Scan for the cell matching the given text and deliver its [X, Y] coordinate at center. 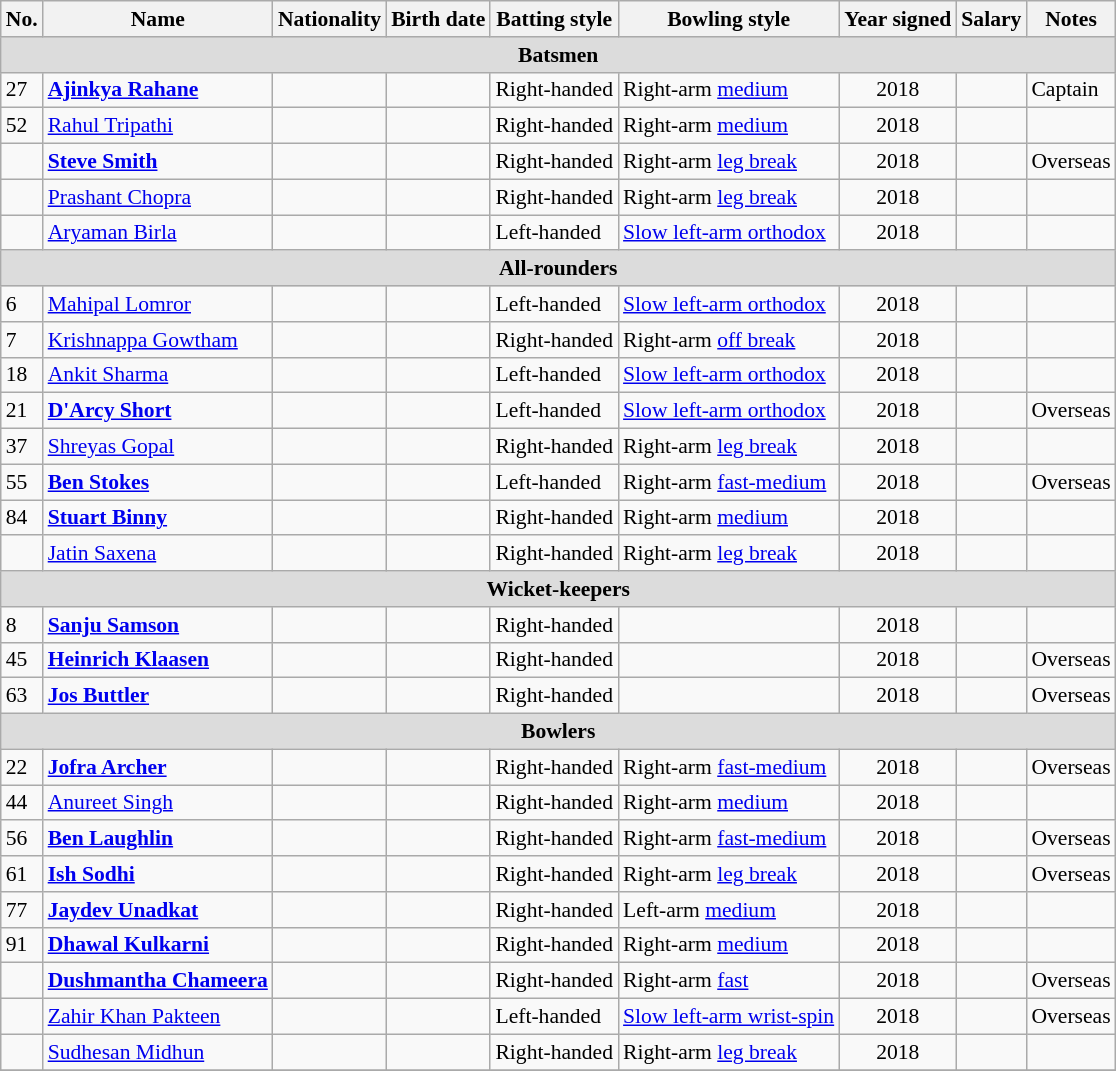
Ben Laughlin [158, 839]
Jos Buttler [158, 696]
Anureet Singh [158, 803]
Aryaman Birla [158, 233]
Batting style [554, 19]
84 [22, 518]
Mahipal Lomror [158, 304]
22 [22, 767]
63 [22, 696]
Rahul Tripathi [158, 126]
Krishnappa Gowtham [158, 340]
Jofra Archer [158, 767]
37 [22, 447]
Salary [991, 19]
91 [22, 945]
Captain [1070, 90]
Left-arm medium [728, 910]
Shreyas Gopal [158, 447]
56 [22, 839]
Name [158, 19]
77 [22, 910]
Right-arm fast [728, 981]
Jaydev Unadkat [158, 910]
Jatin Saxena [158, 554]
Ajinkya Rahane [158, 90]
Steve Smith [158, 162]
7 [22, 340]
Ish Sodhi [158, 874]
Right-arm off break [728, 340]
45 [22, 660]
44 [22, 803]
No. [22, 19]
Year signed [898, 19]
Dushmantha Chameera [158, 981]
6 [22, 304]
Bowling style [728, 19]
Bowlers [558, 732]
61 [22, 874]
Birth date [438, 19]
Ben Stokes [158, 482]
Dhawal Kulkarni [158, 945]
Stuart Binny [158, 518]
Sudhesan Midhun [158, 1052]
21 [22, 411]
52 [22, 126]
Sanju Samson [158, 625]
27 [22, 90]
D'Arcy Short [158, 411]
18 [22, 375]
All-rounders [558, 269]
Batsmen [558, 55]
Notes [1070, 19]
Heinrich Klaasen [158, 660]
Nationality [330, 19]
Ankit Sharma [158, 375]
Wicket-keepers [558, 589]
Slow left-arm wrist-spin [728, 1017]
8 [22, 625]
55 [22, 482]
Zahir Khan Pakteen [158, 1017]
Prashant Chopra [158, 197]
